For the text-containing cell, return its midpoint in (X, Y) coordinate format. 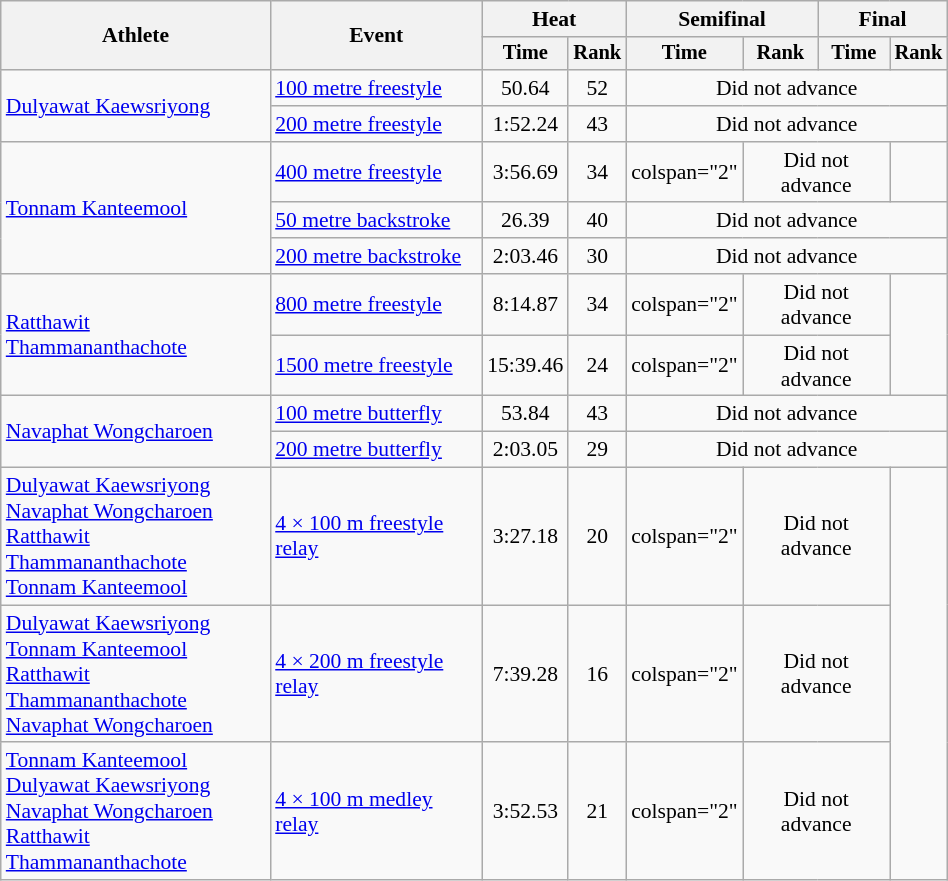
24 (597, 366)
1500 metre freestyle (376, 366)
52 (597, 88)
Event (376, 36)
1:52.24 (525, 124)
7:39.28 (525, 674)
3:56.69 (525, 172)
Athlete (136, 36)
8:14.87 (525, 304)
Heat (554, 19)
4 × 100 m freestyle relay (376, 537)
26.39 (525, 221)
200 metre butterfly (376, 450)
Tonnam Kanteemool Dulyawat Kaewsriyong Navaphat Wongcharoen Ratthawit Thammananthachote (136, 812)
4 × 100 m medley relay (376, 812)
50 metre backstroke (376, 221)
30 (597, 256)
21 (597, 812)
2:03.46 (525, 256)
Dulyawat Kaewsriyong Tonnam Kanteemool Ratthawit Thammananthachote Navaphat Wongcharoen (136, 674)
400 metre freestyle (376, 172)
Dulyawat Kaewsriyong (136, 106)
3:52.53 (525, 812)
800 metre freestyle (376, 304)
Tonnam Kanteemool (136, 208)
100 metre freestyle (376, 88)
29 (597, 450)
Navaphat Wongcharoen (136, 432)
Dulyawat Kaewsriyong Navaphat Wongcharoen Ratthawit Thammananthachote Tonnam Kanteemool (136, 537)
53.84 (525, 414)
50.64 (525, 88)
3:27.18 (525, 537)
15:39.46 (525, 366)
40 (597, 221)
2:03.05 (525, 450)
4 × 200 m freestyle relay (376, 674)
16 (597, 674)
Ratthawit Thammananthachote (136, 335)
200 metre backstroke (376, 256)
Semifinal (722, 19)
Final (882, 19)
200 metre freestyle (376, 124)
20 (597, 537)
100 metre butterfly (376, 414)
